Determine the [x, y] coordinate at the center of the cell enclosing the given text.  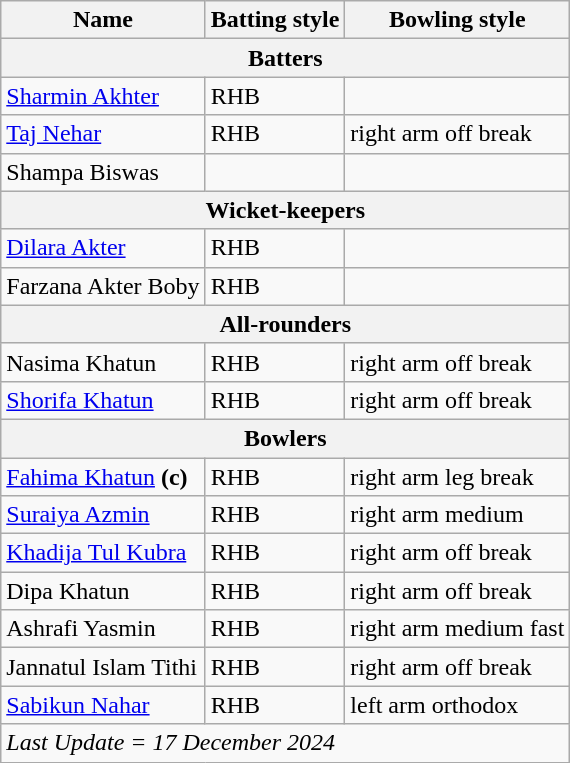
Dilara Akter [103, 248]
Wicket-keepers [286, 210]
Name [103, 20]
Batters [286, 58]
Bowlers [286, 438]
right arm medium [458, 515]
Fahima Khatun (c) [103, 477]
Batting style [275, 20]
Dipa Khatun [103, 591]
Farzana Akter Boby [103, 286]
right arm leg break [458, 477]
Ashrafi Yasmin [103, 629]
Khadija Tul Kubra [103, 553]
Sharmin Akhter [103, 96]
Shampa Biswas [103, 172]
Sabikun Nahar [103, 705]
left arm orthodox [458, 705]
right arm medium fast [458, 629]
Shorifa Khatun [103, 400]
Last Update = 17 December 2024 [286, 743]
Nasima Khatun [103, 362]
Suraiya Azmin [103, 515]
Taj Nehar [103, 134]
Jannatul Islam Tithi [103, 667]
Bowling style [458, 20]
All-rounders [286, 324]
